Locate the cell with the specified text and output its (X, Y) center coordinate. 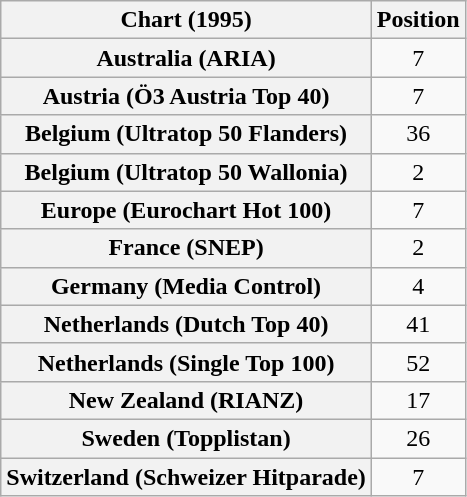
Netherlands (Dutch Top 40) (186, 324)
4 (418, 286)
France (SNEP) (186, 248)
Chart (1995) (186, 20)
26 (418, 438)
17 (418, 400)
41 (418, 324)
52 (418, 362)
Sweden (Topplistan) (186, 438)
Belgium (Ultratop 50 Flanders) (186, 134)
Europe (Eurochart Hot 100) (186, 210)
Switzerland (Schweizer Hitparade) (186, 477)
Germany (Media Control) (186, 286)
Belgium (Ultratop 50 Wallonia) (186, 172)
Austria (Ö3 Austria Top 40) (186, 96)
Australia (ARIA) (186, 58)
Netherlands (Single Top 100) (186, 362)
Position (418, 20)
36 (418, 134)
New Zealand (RIANZ) (186, 400)
